Provide the [x, y] coordinate of the cell's center where the given text is located.  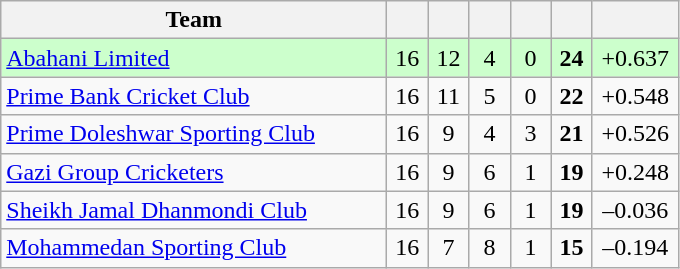
15 [572, 248]
8 [490, 248]
24 [572, 58]
Gazi Group Cricketers [194, 172]
5 [490, 96]
Mohammedan Sporting Club [194, 248]
3 [530, 134]
Abahani Limited [194, 58]
21 [572, 134]
Prime Doleshwar Sporting Club [194, 134]
11 [448, 96]
+0.526 [635, 134]
+0.548 [635, 96]
7 [448, 248]
Team [194, 20]
Sheikh Jamal Dhanmondi Club [194, 210]
12 [448, 58]
22 [572, 96]
–0.036 [635, 210]
Prime Bank Cricket Club [194, 96]
+0.637 [635, 58]
+0.248 [635, 172]
–0.194 [635, 248]
